Provide the (x, y) coordinate of the cell's center where the given text is located.  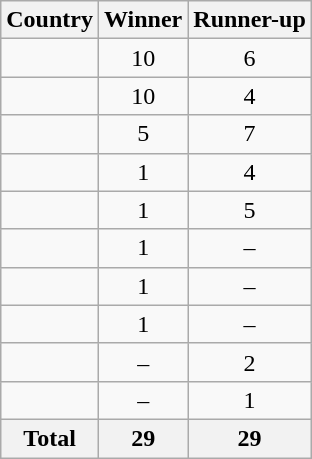
6 (250, 58)
Country (50, 20)
Total (50, 438)
Winner (142, 20)
2 (250, 362)
7 (250, 134)
Runner-up (250, 20)
